Detect which cell encompasses the target text, then output its (X, Y) center coordinate. 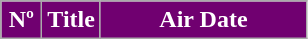
Air Date (203, 20)
Title (72, 20)
Nº (22, 20)
